Determine the [x, y] coordinate at the center of the cell enclosing the given text.  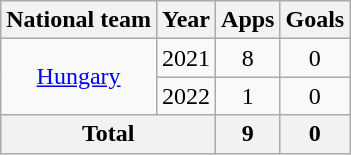
Goals [315, 20]
9 [248, 134]
2022 [186, 96]
1 [248, 96]
Total [108, 134]
Hungary [79, 77]
Year [186, 20]
2021 [186, 58]
National team [79, 20]
Apps [248, 20]
8 [248, 58]
